Extract the (X, Y) coordinate from the center of the cell holding the provided text.  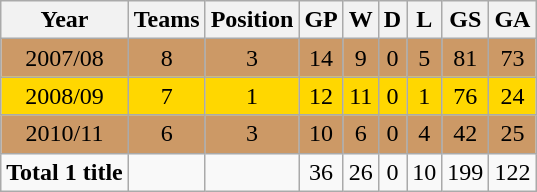
73 (512, 58)
25 (512, 134)
2007/08 (65, 58)
GS (466, 20)
GP (321, 20)
76 (466, 96)
5 (424, 58)
7 (166, 96)
Total 1 title (65, 172)
26 (360, 172)
36 (321, 172)
L (424, 20)
14 (321, 58)
2010/11 (65, 134)
D (392, 20)
199 (466, 172)
9 (360, 58)
42 (466, 134)
4 (424, 134)
81 (466, 58)
W (360, 20)
12 (321, 96)
Position (252, 20)
122 (512, 172)
Year (65, 20)
2008/09 (65, 96)
Teams (166, 20)
24 (512, 96)
8 (166, 58)
11 (360, 96)
GA (512, 20)
